Identify which cell holds the provided text, then report its (X, Y) central coordinate. 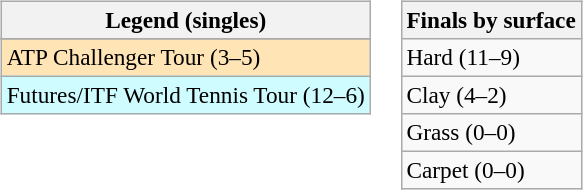
Futures/ITF World Tennis Tour (12–6) (186, 95)
Legend (singles) (186, 20)
Carpet (0–0) (491, 171)
Hard (11–9) (491, 57)
Grass (0–0) (491, 133)
ATP Challenger Tour (3–5) (186, 57)
Finals by surface (491, 20)
Clay (4–2) (491, 95)
